Determine the (X, Y) coordinate at the center of the cell enclosing the given text.  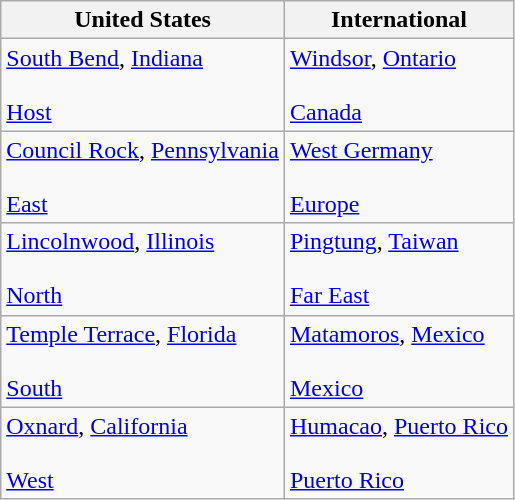
Oxnard, CaliforniaWest (143, 453)
Windsor, OntarioCanada (398, 85)
Humacao, Puerto Rico Puerto Rico (398, 453)
Council Rock, PennsylvaniaEast (143, 177)
International (398, 20)
South Bend, IndianaHost (143, 85)
United States (143, 20)
Temple Terrace, FloridaSouth (143, 361)
West GermanyEurope (398, 177)
Pingtung, TaiwanFar East (398, 269)
Matamoros, MexicoMexico (398, 361)
Lincolnwood, IllinoisNorth (143, 269)
